Capture the cell that displays the provided text and extract its (x, y) central coordinate. 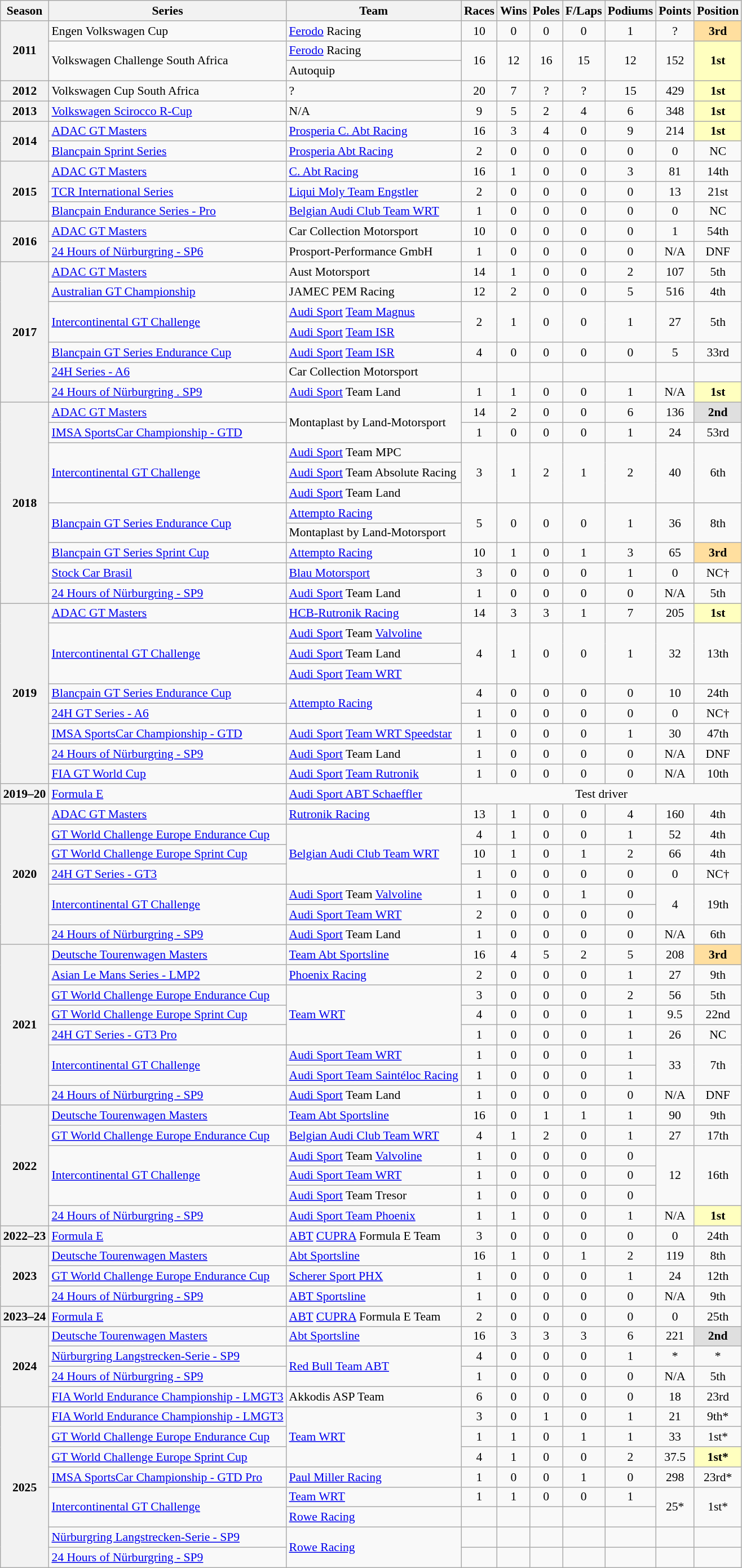
516 (675, 292)
205 (675, 613)
23rd (718, 1397)
22nd (718, 1015)
Audi Sport Team Rutronik (374, 774)
53rd (718, 432)
24 Hours of Nürburgring - SP6 (167, 252)
12th (718, 1277)
2018 (25, 503)
Engen Volkswagen Cup (167, 31)
Paul Miller Racing (374, 1477)
2022–23 (25, 1236)
23rd* (718, 1477)
9th* (718, 1417)
Prosperia Abt Racing (374, 152)
21 (675, 1417)
25th (718, 1317)
52 (675, 834)
Blancpain Endurance Series - Pro (167, 211)
54th (718, 232)
24 Hours of Nürburgring . SP9 (167, 392)
Akkodis ASP Team (374, 1397)
2020 (25, 874)
Blau Motorsport (374, 573)
Audi Sport Team Saintéloc Racing (374, 1075)
Position (718, 11)
24H GT Series - GT3 Pro (167, 1035)
65 (675, 553)
2012 (25, 91)
2019–20 (25, 794)
30 (675, 734)
14th (718, 171)
119 (675, 1256)
26 (675, 1035)
208 (675, 955)
9.5 (675, 1015)
160 (675, 814)
Audi Sport Team Tresor (374, 1196)
17th (718, 1136)
2021 (25, 1025)
2014 (25, 141)
214 (675, 131)
Audi Sport ABT Schaeffler (374, 794)
221 (675, 1336)
F/Laps (584, 11)
IMSA SportsCar Championship - GTD Pro (167, 1477)
Audi Sport Team MPC (374, 453)
24H GT Series - A6 (167, 714)
90 (675, 1116)
36 (675, 523)
429 (675, 91)
Prosport-Performance GmbH (374, 252)
Scherer Sport PHX (374, 1277)
C. Abt Racing (374, 171)
Audi Sport Team Magnus (374, 312)
Liqui Moly Team Engstler (374, 192)
2015 (25, 192)
Podiums (630, 11)
107 (675, 272)
24H GT Series - GT3 (167, 874)
16th (718, 1176)
298 (675, 1477)
Poles (546, 11)
Team (374, 11)
Prosperia C. Abt Racing (374, 131)
Blancpain GT Series Sprint Cup (167, 553)
Volkswagen Cup South Africa (167, 91)
TCR International Series (167, 192)
2024 (25, 1366)
Australian GT Championship (167, 292)
10th (718, 774)
Rutronik Racing (374, 814)
Audi Sport Team Absolute Racing (374, 473)
HCB-Rutronik Racing (374, 613)
Asian Le Mans Series - LMP2 (167, 975)
2011 (25, 51)
47th (718, 734)
2023–24 (25, 1317)
ABT Sportsline (374, 1296)
Aust Motorsport (374, 272)
Red Bull Team ABT (374, 1367)
2017 (25, 332)
2022 (25, 1166)
Phoenix Racing (374, 975)
2025 (25, 1487)
40 (675, 472)
81 (675, 171)
Series (167, 11)
Test driver (602, 794)
Blancpain Sprint Series (167, 152)
Points (675, 11)
19th (718, 904)
33rd (718, 352)
66 (675, 854)
21st (718, 192)
136 (675, 413)
Audi Sport Team Phoenix (374, 1216)
2016 (25, 241)
56 (675, 995)
Stock Car Brasil (167, 573)
25* (675, 1507)
7th (718, 1066)
348 (675, 111)
Volkswagen Challenge South Africa (167, 61)
13th (718, 654)
32 (675, 654)
Audi Sport Team WRT Speedstar (374, 734)
Wins (514, 11)
Autoquip (374, 71)
JAMEC PEM Racing (374, 292)
Season (25, 11)
Volkswagen Scirocco R-Cup (167, 111)
2019 (25, 694)
FIA GT World Cup (167, 774)
Races (479, 11)
20 (479, 91)
18 (675, 1397)
152 (675, 61)
2013 (25, 111)
2023 (25, 1277)
24H Series - A6 (167, 372)
37.5 (675, 1457)
